Identify which cell holds the provided text, then report its (x, y) central coordinate. 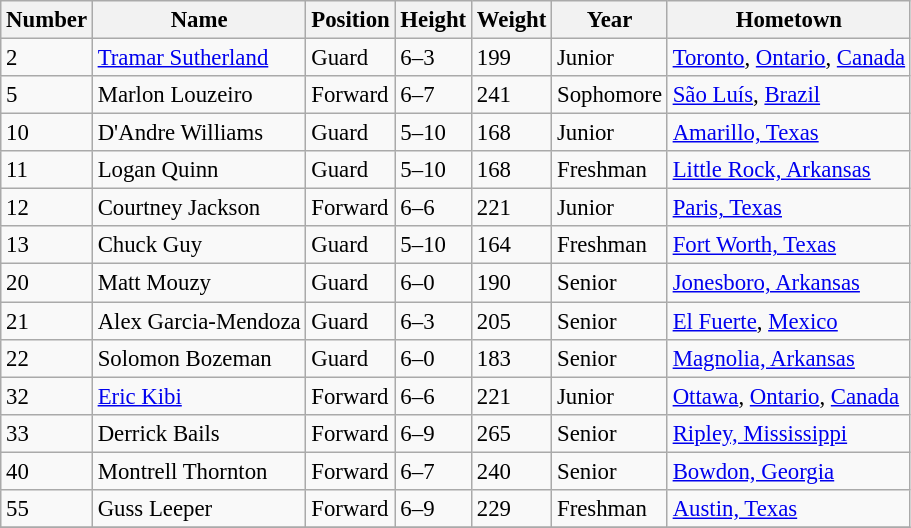
164 (511, 245)
Position (350, 20)
Derrick Bails (199, 433)
Name (199, 20)
Marlon Louzeiro (199, 95)
2 (47, 58)
Guss Leeper (199, 509)
Courtney Jackson (199, 208)
21 (47, 321)
Bowdon, Georgia (788, 471)
Logan Quinn (199, 170)
Sophomore (610, 95)
Montrell Thornton (199, 471)
Magnolia, Arkansas (788, 358)
205 (511, 321)
Austin, Texas (788, 509)
241 (511, 95)
Chuck Guy (199, 245)
Tramar Sutherland (199, 58)
55 (47, 509)
240 (511, 471)
Year (610, 20)
33 (47, 433)
40 (47, 471)
32 (47, 396)
Amarillo, Texas (788, 133)
Little Rock, Arkansas (788, 170)
São Luís, Brazil (788, 95)
El Fuerte, Mexico (788, 321)
265 (511, 433)
Matt Mouzy (199, 283)
183 (511, 358)
Jonesboro, Arkansas (788, 283)
D'Andre Williams (199, 133)
Alex Garcia-Mendoza (199, 321)
13 (47, 245)
5 (47, 95)
10 (47, 133)
199 (511, 58)
Toronto, Ontario, Canada (788, 58)
12 (47, 208)
Height (433, 20)
Solomon Bozeman (199, 358)
Eric Kibi (199, 396)
Weight (511, 20)
Ripley, Mississippi (788, 433)
22 (47, 358)
229 (511, 509)
11 (47, 170)
Ottawa, Ontario, Canada (788, 396)
190 (511, 283)
Fort Worth, Texas (788, 245)
20 (47, 283)
Paris, Texas (788, 208)
Hometown (788, 20)
Number (47, 20)
